Pinpoint the cell where the given text exists, returning its [X, Y] midpoint coordinate. 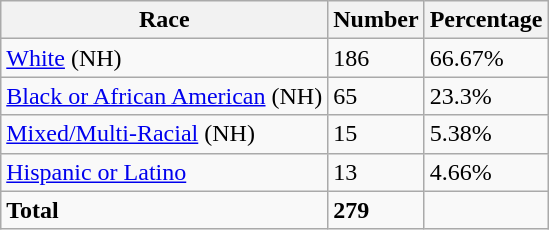
Race [164, 20]
186 [376, 58]
Mixed/Multi-Racial (NH) [164, 134]
Number [376, 20]
White (NH) [164, 58]
4.66% [486, 172]
Black or African American (NH) [164, 96]
279 [376, 210]
5.38% [486, 134]
13 [376, 172]
66.67% [486, 58]
15 [376, 134]
Total [164, 210]
23.3% [486, 96]
65 [376, 96]
Percentage [486, 20]
Hispanic or Latino [164, 172]
